Output the [x, y] coordinate of the center of the cell containing the given text.  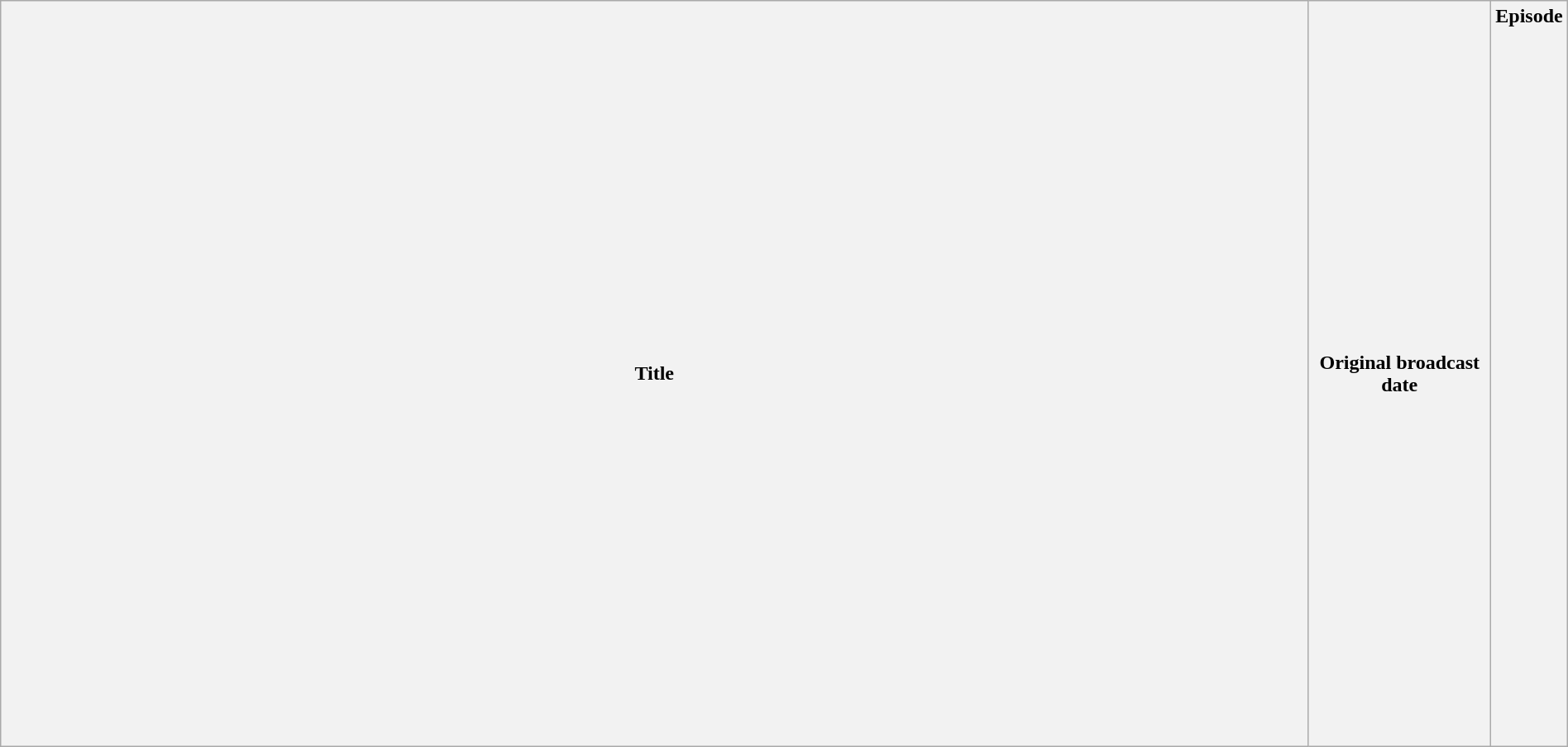
Original broadcast date [1399, 374]
Title [655, 374]
Episode [1529, 374]
